Extract the (X, Y) coordinate from the center of the cell holding the provided text.  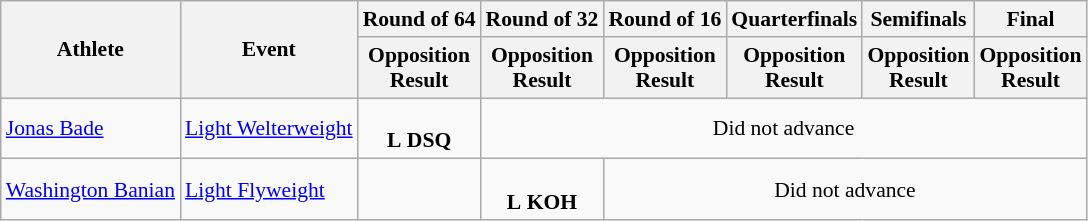
Light Flyweight (269, 190)
Event (269, 50)
Jonas Bade (90, 128)
Semifinals (918, 19)
Final (1030, 19)
Quarterfinals (794, 19)
Light Welterweight (269, 128)
L KOH (542, 190)
L DSQ (420, 128)
Round of 16 (664, 19)
Round of 32 (542, 19)
Round of 64 (420, 19)
Athlete (90, 50)
Washington Banian (90, 190)
